Determine the (x, y) coordinate at the center of the cell enclosing the given text.  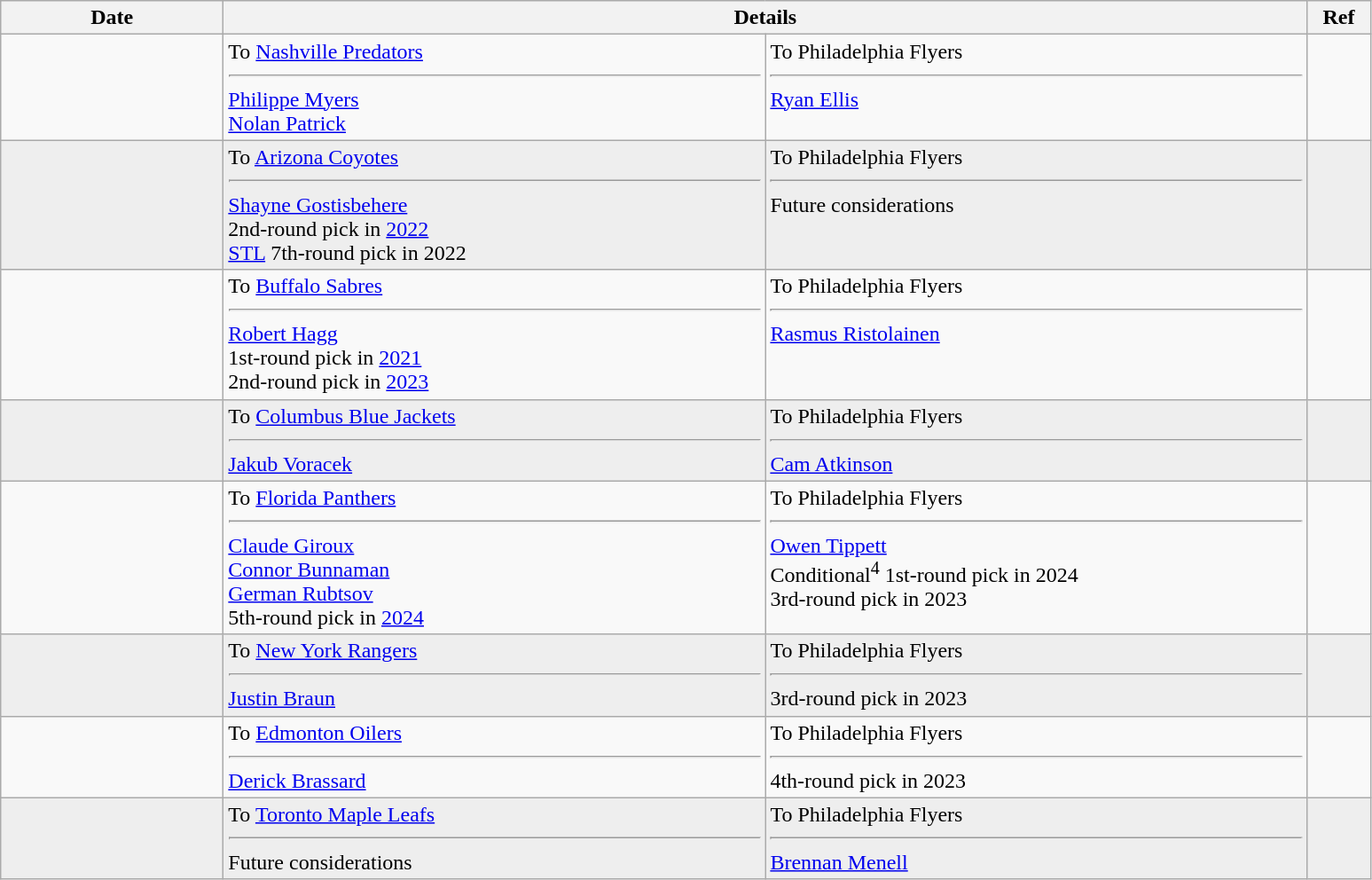
To Buffalo SabresRobert Hagg1st-round pick in 20212nd-round pick in 2023 (495, 334)
To Philadelphia Flyers3rd-round pick in 2023 (1036, 675)
To Philadelphia FlyersOwen TippettConditional4 1st-round pick in 20243rd-round pick in 2023 (1036, 557)
To Edmonton OilersDerick Brassard (495, 757)
To Philadelphia FlyersRyan Ellis (1036, 87)
To Columbus Blue JacketsJakub Voracek (495, 440)
To Philadelphia FlyersBrennan Menell (1036, 838)
To Toronto Maple LeafsFuture considerations (495, 838)
Ref (1339, 18)
To Nashville PredatorsPhilippe MyersNolan Patrick (495, 87)
To Florida PanthersClaude GirouxConnor BunnamanGerman Rubtsov5th-round pick in 2024 (495, 557)
To Arizona CoyotesShayne Gostisbehere2nd-round pick in 2022STL 7th-round pick in 2022 (495, 205)
Details (765, 18)
To Philadelphia FlyersCam Atkinson (1036, 440)
To Philadelphia Flyers4th-round pick in 2023 (1036, 757)
To New York RangersJustin Braun (495, 675)
Date (112, 18)
To Philadelphia FlyersRasmus Ristolainen (1036, 334)
To Philadelphia FlyersFuture considerations (1036, 205)
